Identify which cell holds the provided text, then report its [x, y] central coordinate. 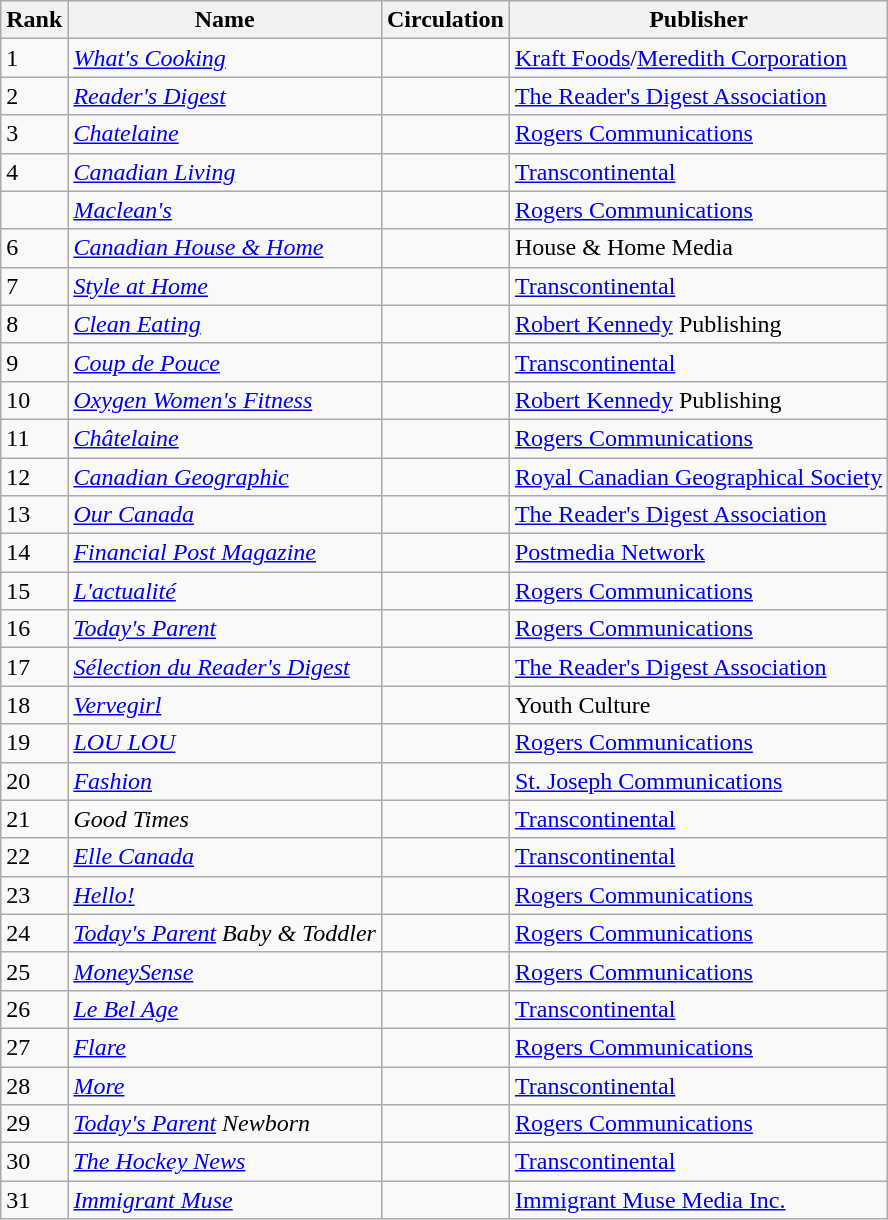
4 [34, 172]
LOU LOU [225, 743]
8 [34, 324]
22 [34, 857]
Elle Canada [225, 857]
31 [34, 1200]
St. Joseph Communications [698, 781]
17 [34, 667]
Vervegirl [225, 705]
Today's Parent [225, 629]
29 [34, 1124]
28 [34, 1085]
Clean Eating [225, 324]
Today's Parent Baby & Toddler [225, 933]
Canadian House & Home [225, 248]
21 [34, 819]
7 [34, 286]
15 [34, 591]
Maclean's [225, 210]
Oxygen Women's Fitness [225, 400]
1 [34, 58]
L'actualité [225, 591]
Coup de Pouce [225, 362]
Style at Home [225, 286]
19 [34, 743]
2 [34, 96]
25 [34, 971]
Sélection du Reader's Digest [225, 667]
26 [34, 1009]
The Hockey News [225, 1162]
27 [34, 1047]
13 [34, 515]
Canadian Living [225, 172]
Fashion [225, 781]
Kraft Foods/Meredith Corporation [698, 58]
Publisher [698, 20]
16 [34, 629]
Financial Post Magazine [225, 553]
Royal Canadian Geographical Society [698, 477]
20 [34, 781]
11 [34, 438]
Circulation [445, 20]
3 [34, 134]
More [225, 1085]
Rank [34, 20]
12 [34, 477]
Chatelaine [225, 134]
Immigrant Muse [225, 1200]
Postmedia Network [698, 553]
Flare [225, 1047]
Youth Culture [698, 705]
House & Home Media [698, 248]
Our Canada [225, 515]
30 [34, 1162]
Today's Parent Newborn [225, 1124]
23 [34, 895]
Le Bel Age [225, 1009]
6 [34, 248]
9 [34, 362]
18 [34, 705]
24 [34, 933]
Good Times [225, 819]
Hello! [225, 895]
What's Cooking [225, 58]
Canadian Geographic [225, 477]
Châtelaine [225, 438]
Immigrant Muse Media Inc. [698, 1200]
14 [34, 553]
MoneySense [225, 971]
Reader's Digest [225, 96]
10 [34, 400]
Name [225, 20]
